Return the (x, y) coordinate for the center point of the cell that contains the specified text.  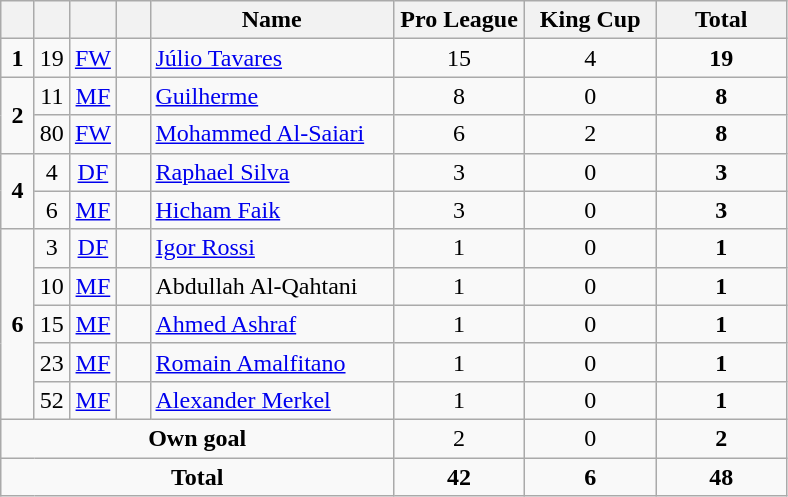
Own goal (198, 438)
Romain Amalfitano (272, 362)
80 (52, 134)
Igor Rossi (272, 248)
Raphael Silva (272, 172)
Guilherme (272, 96)
23 (52, 362)
Ahmed Ashraf (272, 324)
52 (52, 400)
Júlio Tavares (272, 58)
48 (722, 477)
Pro League (460, 20)
King Cup (590, 20)
Alexander Merkel (272, 400)
11 (52, 96)
Mohammed Al-Saiari (272, 134)
10 (52, 286)
Name (272, 20)
Hicham Faik (272, 210)
42 (460, 477)
Abdullah Al-Qahtani (272, 286)
